Return [x, y] of the center of cell containing provided text 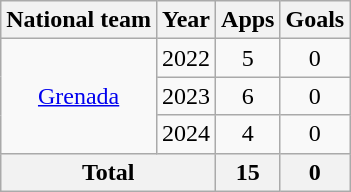
Goals [315, 20]
5 [248, 58]
15 [248, 172]
Total [108, 172]
2023 [186, 96]
2022 [186, 58]
6 [248, 96]
2024 [186, 134]
Grenada [79, 96]
National team [79, 20]
4 [248, 134]
Apps [248, 20]
Year [186, 20]
